Pinpoint the cell where the given text exists, returning its (X, Y) midpoint coordinate. 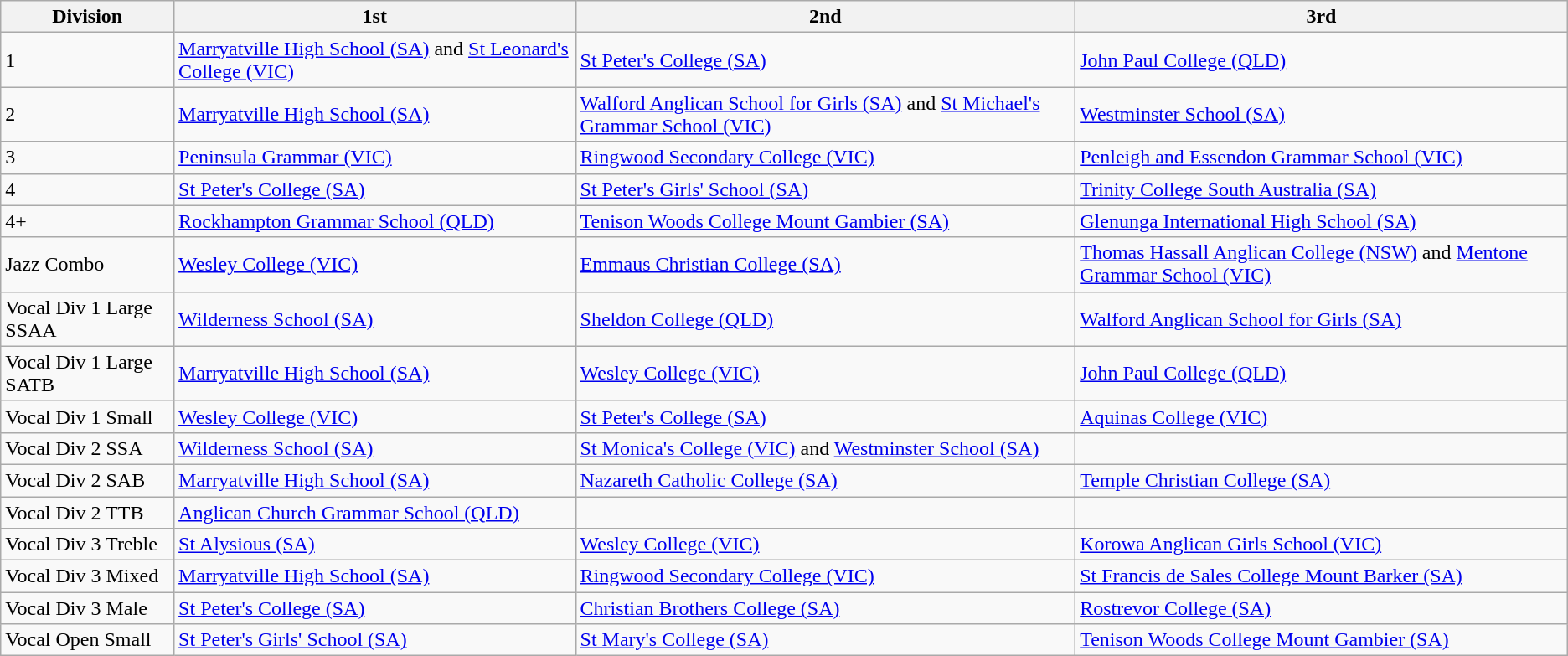
1st (375, 17)
4 (87, 189)
3 (87, 158)
Christian Brothers College (SA) (826, 608)
Penleigh and Essendon Grammar School (VIC) (1322, 158)
Marryatville High School (SA) and St Leonard's College (VIC) (375, 60)
Vocal Div 1 Small (87, 416)
Korowa Anglican Girls School (VIC) (1322, 545)
1 (87, 60)
2nd (826, 17)
Westminster School (SA) (1322, 114)
Anglican Church Grammar School (QLD) (375, 512)
Peninsula Grammar (VIC) (375, 158)
Aquinas College (VIC) (1322, 416)
Vocal Div 1 Large SSAA (87, 318)
Temple Christian College (SA) (1322, 480)
Vocal Div 3 Mixed (87, 576)
Rockhampton Grammar School (QLD) (375, 221)
Vocal Div 2 TTB (87, 512)
Rostrevor College (SA) (1322, 608)
Vocal Div 3 Male (87, 608)
St Alysious (SA) (375, 545)
Vocal Div 3 Treble (87, 545)
3rd (1322, 17)
Vocal Div 2 SAB (87, 480)
Walford Anglican School for Girls (SA) and St Michael's Grammar School (VIC) (826, 114)
Thomas Hassall Anglican College (NSW) and Mentone Grammar School (VIC) (1322, 265)
Vocal Div 2 SSA (87, 448)
Division (87, 17)
Walford Anglican School for Girls (SA) (1322, 318)
St Monica's College (VIC) and Westminster School (SA) (826, 448)
St Francis de Sales College Mount Barker (SA) (1322, 576)
Vocal Div 1 Large SATB (87, 374)
Sheldon College (QLD) (826, 318)
Nazareth Catholic College (SA) (826, 480)
Glenunga International High School (SA) (1322, 221)
Emmaus Christian College (SA) (826, 265)
2 (87, 114)
Jazz Combo (87, 265)
St Mary's College (SA) (826, 640)
4+ (87, 221)
Trinity College South Australia (SA) (1322, 189)
Vocal Open Small (87, 640)
